Provide the [X, Y] coordinate of the cell's center where the given text is located.  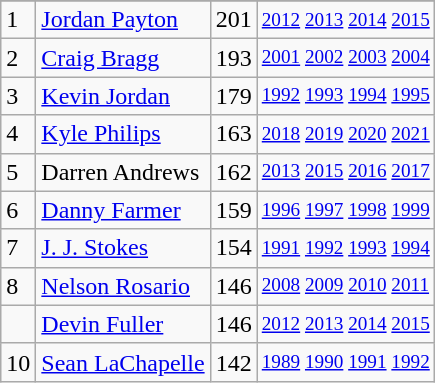
10 [18, 362]
163 [234, 134]
179 [234, 96]
Kyle Philips [123, 134]
4 [18, 134]
Nelson Rosario [123, 286]
201 [234, 20]
162 [234, 172]
8 [18, 286]
3 [18, 96]
Jordan Payton [123, 20]
142 [234, 362]
Kevin Jordan [123, 96]
J. J. Stokes [123, 248]
6 [18, 210]
Danny Farmer [123, 210]
2013 2015 2016 2017 [346, 172]
Darren Andrews [123, 172]
1989 1990 1991 1992 [346, 362]
2018 2019 2020 2021 [346, 134]
1992 1993 1994 1995 [346, 96]
1996 1997 1998 1999 [346, 210]
Sean LaChapelle [123, 362]
1991 1992 1993 1994 [346, 248]
Craig Bragg [123, 58]
159 [234, 210]
2008 2009 2010 2011 [346, 286]
5 [18, 172]
1 [18, 20]
193 [234, 58]
7 [18, 248]
2 [18, 58]
154 [234, 248]
Devin Fuller [123, 324]
2001 2002 2003 2004 [346, 58]
